Provide the (X, Y) coordinate of the cell's center where the given text is located.  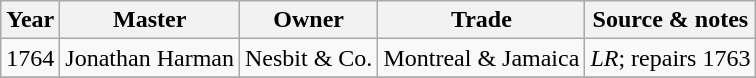
Montreal & Jamaica (482, 58)
Year (30, 20)
Trade (482, 20)
Source & notes (670, 20)
Nesbit & Co. (308, 58)
Owner (308, 20)
1764 (30, 58)
LR; repairs 1763 (670, 58)
Master (150, 20)
Jonathan Harman (150, 58)
